Determine the (X, Y) coordinate at the center of the cell enclosing the given text.  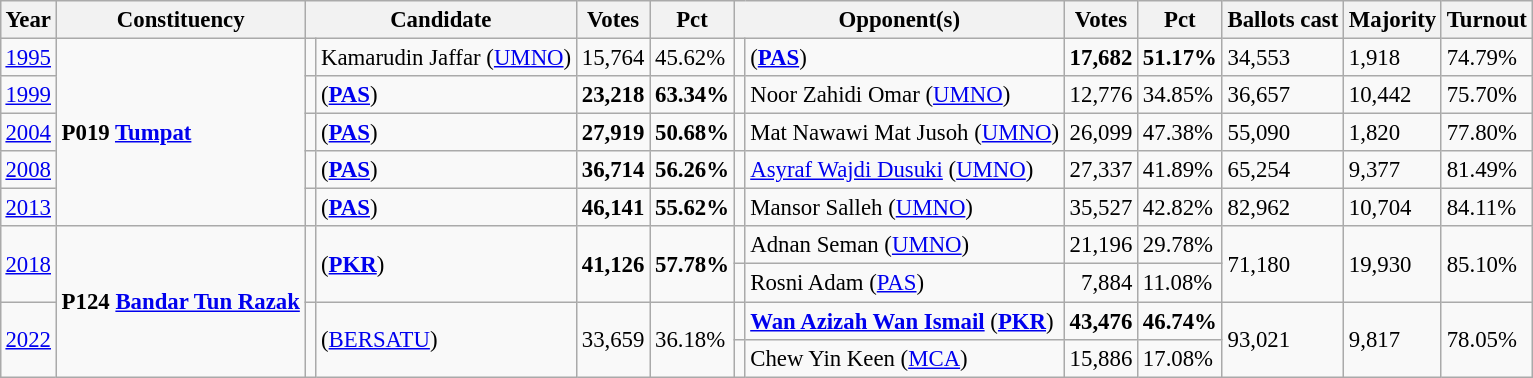
17.08% (1180, 358)
Turnout (1486, 20)
P124 Bandar Tun Razak (180, 301)
11.08% (1180, 283)
82,962 (1282, 208)
21,196 (1100, 245)
36.18% (692, 340)
Mat Nawawi Mat Jusoh (UMNO) (904, 133)
51.17% (1180, 57)
Candidate (440, 20)
46,141 (612, 208)
1,918 (1393, 57)
1,820 (1393, 133)
63.34% (692, 95)
23,218 (612, 95)
27,337 (1100, 170)
85.10% (1486, 264)
34.85% (1180, 95)
84.11% (1486, 208)
Opponent(s) (899, 20)
43,476 (1100, 321)
15,764 (612, 57)
Rosni Adam (PAS) (904, 283)
34,553 (1282, 57)
1995 (28, 57)
Mansor Salleh (UMNO) (904, 208)
Noor Zahidi Omar (UMNO) (904, 95)
35,527 (1100, 208)
15,886 (1100, 358)
55,090 (1282, 133)
Constituency (180, 20)
2008 (28, 170)
50.68% (692, 133)
57.78% (692, 264)
Adnan Seman (UMNO) (904, 245)
Kamarudin Jaffar (UMNO) (446, 57)
Chew Yin Keen (MCA) (904, 358)
17,682 (1100, 57)
45.62% (692, 57)
26,099 (1100, 133)
(BERSATU) (446, 340)
78.05% (1486, 340)
Asyraf Wajdi Dusuki (UMNO) (904, 170)
29.78% (1180, 245)
(PKR) (446, 264)
33,659 (612, 340)
71,180 (1282, 264)
2013 (28, 208)
65,254 (1282, 170)
2004 (28, 133)
27,919 (612, 133)
47.38% (1180, 133)
1999 (28, 95)
56.26% (692, 170)
2022 (28, 340)
55.62% (692, 208)
2018 (28, 264)
77.80% (1486, 133)
Wan Azizah Wan Ismail (PKR) (904, 321)
36,657 (1282, 95)
46.74% (1180, 321)
93,021 (1282, 340)
74.79% (1486, 57)
9,377 (1393, 170)
7,884 (1100, 283)
41,126 (612, 264)
Year (28, 20)
19,930 (1393, 264)
81.49% (1486, 170)
12,776 (1100, 95)
42.82% (1180, 208)
P019 Tumpat (180, 132)
9,817 (1393, 340)
41.89% (1180, 170)
75.70% (1486, 95)
10,442 (1393, 95)
Ballots cast (1282, 20)
Majority (1393, 20)
36,714 (612, 170)
10,704 (1393, 208)
